Detect which cell encompasses the target text, then output its (X, Y) center coordinate. 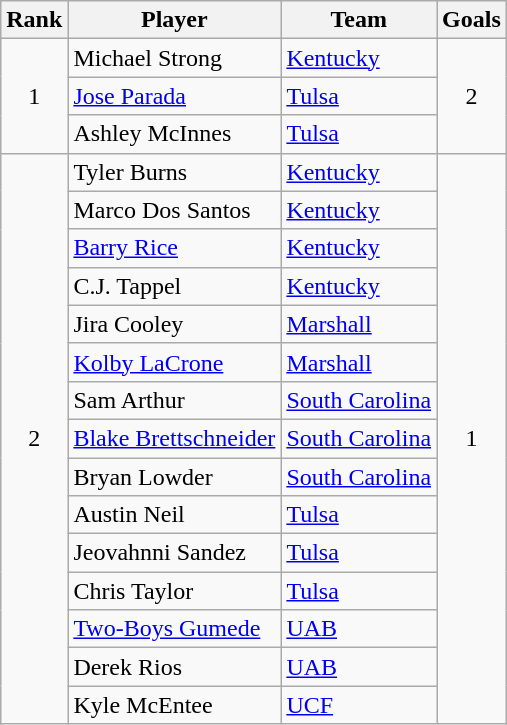
Player (174, 20)
Sam Arthur (174, 400)
Blake Brettschneider (174, 438)
Ashley McInnes (174, 134)
Jose Parada (174, 96)
Goals (472, 20)
Kyle McEntee (174, 705)
Rank (34, 20)
Austin Neil (174, 515)
Derek Rios (174, 667)
Jeovahnni Sandez (174, 553)
Michael Strong (174, 58)
Bryan Lowder (174, 477)
Kolby LaCrone (174, 362)
Two-Boys Gumede (174, 629)
Chris Taylor (174, 591)
Jira Cooley (174, 324)
Tyler Burns (174, 172)
Team (359, 20)
UCF (359, 705)
Barry Rice (174, 248)
Marco Dos Santos (174, 210)
C.J. Tappel (174, 286)
